Locate the cell with the specified text and output its (x, y) center coordinate. 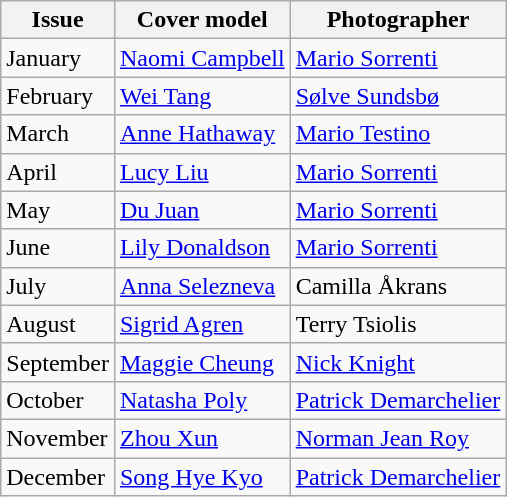
Mario Testino (398, 134)
April (58, 172)
Natasha Poly (202, 400)
Anna Selezneva (202, 286)
Wei Tang (202, 96)
November (58, 438)
Nick Knight (398, 362)
Lily Donaldson (202, 248)
September (58, 362)
Anne Hathaway (202, 134)
Photographer (398, 20)
June (58, 248)
Naomi Campbell (202, 58)
May (58, 210)
October (58, 400)
July (58, 286)
March (58, 134)
January (58, 58)
Issue (58, 20)
Terry Tsiolis (398, 324)
Sølve Sundsbø (398, 96)
Cover model (202, 20)
Song Hye Kyo (202, 477)
Lucy Liu (202, 172)
Sigrid Agren (202, 324)
Norman Jean Roy (398, 438)
Du Juan (202, 210)
February (58, 96)
December (58, 477)
August (58, 324)
Zhou Xun (202, 438)
Maggie Cheung (202, 362)
Camilla Åkrans (398, 286)
